For the text-containing cell, return its midpoint in [X, Y] coordinate format. 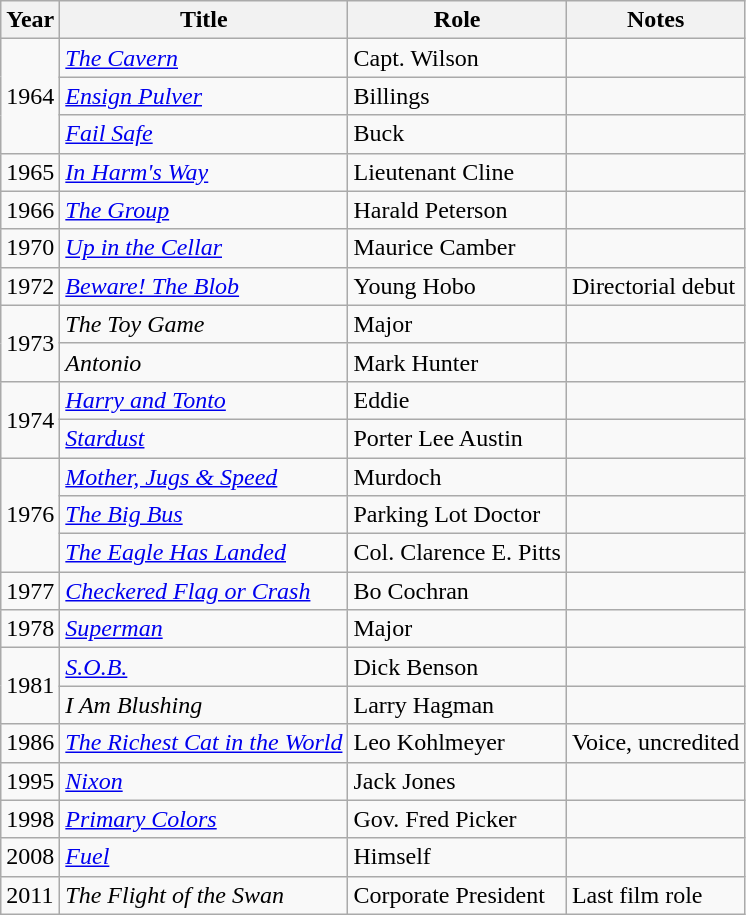
Mother, Jugs & Speed [204, 477]
1976 [30, 515]
Lieutenant Cline [457, 172]
1977 [30, 591]
Harald Peterson [457, 210]
Antonio [204, 362]
Fuel [204, 857]
Capt. Wilson [457, 58]
Primary Colors [204, 819]
1966 [30, 210]
Billings [457, 96]
Young Hobo [457, 286]
The Toy Game [204, 324]
The Flight of the Swan [204, 895]
Role [457, 20]
Up in the Cellar [204, 248]
Ensign Pulver [204, 96]
Bo Cochran [457, 591]
Superman [204, 629]
Stardust [204, 438]
Murdoch [457, 477]
1972 [30, 286]
Checkered Flag or Crash [204, 591]
Porter Lee Austin [457, 438]
S.O.B. [204, 667]
Nixon [204, 781]
Fail Safe [204, 134]
Parking Lot Doctor [457, 515]
Leo Kohlmeyer [457, 743]
Title [204, 20]
The Cavern [204, 58]
Gov. Fred Picker [457, 819]
The Big Bus [204, 515]
1995 [30, 781]
1986 [30, 743]
1981 [30, 686]
Col. Clarence E. Pitts [457, 553]
Dick Benson [457, 667]
1998 [30, 819]
Jack Jones [457, 781]
1974 [30, 419]
Himself [457, 857]
1965 [30, 172]
I Am Blushing [204, 705]
2011 [30, 895]
1973 [30, 343]
Maurice Camber [457, 248]
Larry Hagman [457, 705]
The Eagle Has Landed [204, 553]
In Harm's Way [204, 172]
Voice, uncredited [656, 743]
Corporate President [457, 895]
1970 [30, 248]
The Richest Cat in the World [204, 743]
Directorial debut [656, 286]
Last film role [656, 895]
Beware! The Blob [204, 286]
Year [30, 20]
Buck [457, 134]
2008 [30, 857]
The Group [204, 210]
1964 [30, 96]
1978 [30, 629]
Notes [656, 20]
Mark Hunter [457, 362]
Harry and Tonto [204, 400]
Eddie [457, 400]
